Return (x, y) of the center of cell containing provided text 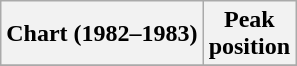
Peakposition (249, 34)
Chart (1982–1983) (102, 34)
